Return [x, y] of the center of cell containing provided text 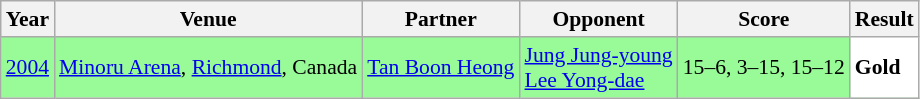
Jung Jung-young Lee Yong-dae [598, 68]
Score [764, 19]
Minoru Arena, Richmond, Canada [208, 68]
Partner [440, 19]
Year [28, 19]
Result [884, 19]
Opponent [598, 19]
15–6, 3–15, 15–12 [764, 68]
Tan Boon Heong [440, 68]
2004 [28, 68]
Venue [208, 19]
Gold [884, 68]
